Pinpoint the cell where the given text exists, returning its [x, y] midpoint coordinate. 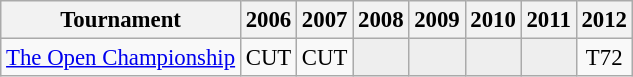
2009 [437, 20]
2007 [325, 20]
2006 [268, 20]
2010 [493, 20]
2008 [381, 20]
T72 [604, 58]
Tournament [121, 20]
2011 [548, 20]
2012 [604, 20]
The Open Championship [121, 58]
